Pinpoint the cell where the given text exists, returning its (x, y) midpoint coordinate. 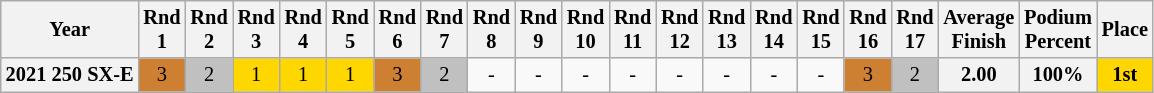
Rnd6 (398, 29)
Rnd3 (256, 29)
Rnd9 (538, 29)
Place (1125, 29)
AverageFinish (980, 29)
Rnd8 (492, 29)
Rnd7 (444, 29)
Rnd5 (350, 29)
Rnd2 (210, 29)
Year (70, 29)
2.00 (980, 75)
100% (1058, 75)
Rnd14 (774, 29)
Rnd12 (680, 29)
1st (1125, 75)
Rnd1 (162, 29)
Rnd10 (586, 29)
Rnd17 (914, 29)
Rnd4 (304, 29)
PodiumPercent (1058, 29)
Rnd15 (820, 29)
Rnd16 (868, 29)
Rnd11 (632, 29)
Rnd13 (726, 29)
2021 250 SX-E (70, 75)
